Scan for the cell matching the given text and deliver its (x, y) coordinate at center. 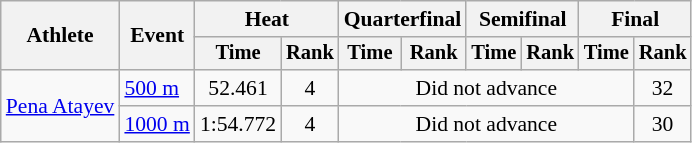
Event (156, 36)
52.461 (238, 88)
1:54.772 (238, 124)
Semifinal (522, 19)
Pena Atayev (60, 106)
Final (635, 19)
500 m (156, 88)
Quarterfinal (403, 19)
Athlete (60, 36)
30 (663, 124)
Heat (267, 19)
1000 m (156, 124)
32 (663, 88)
